For the text-containing cell, return its midpoint in [X, Y] coordinate format. 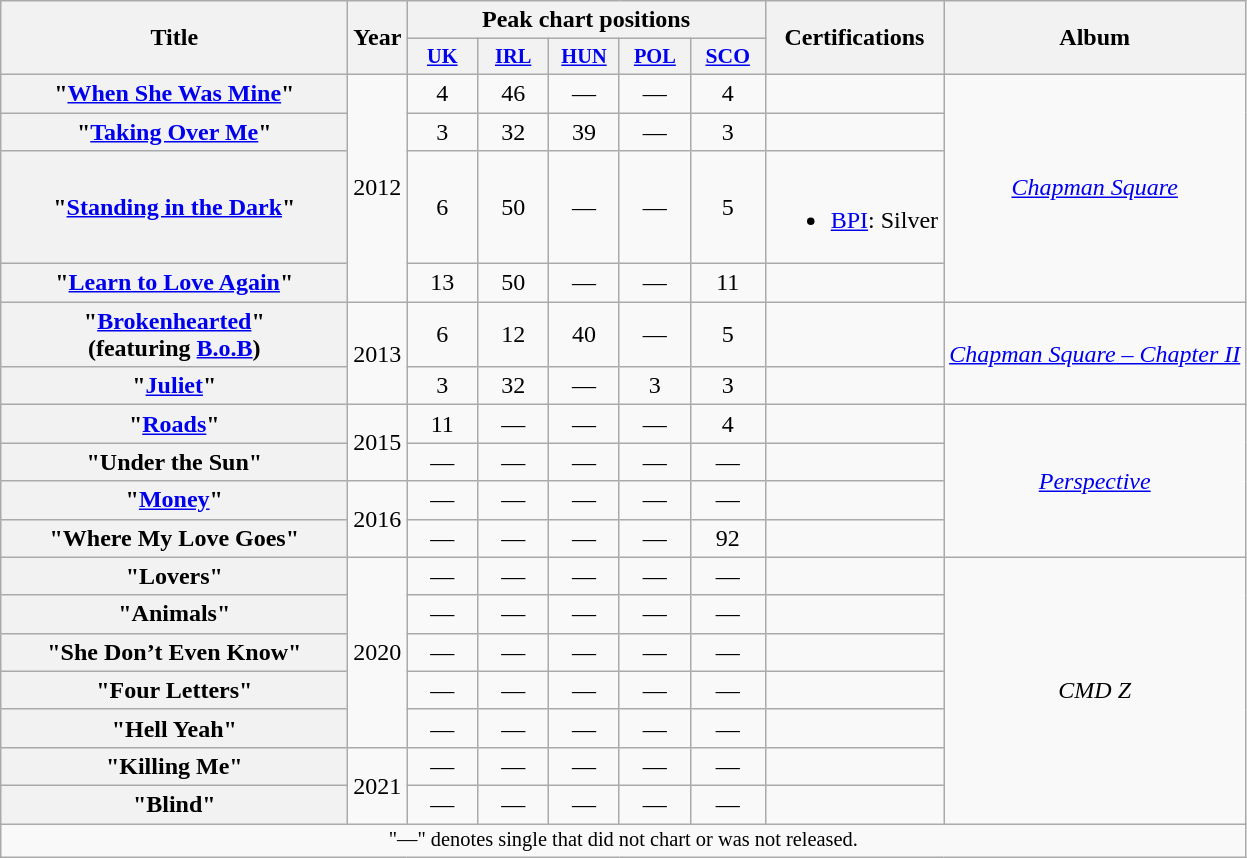
2012 [378, 188]
CMD Z [1095, 690]
"Where My Love Goes" [174, 538]
13 [442, 283]
"She Don’t Even Know" [174, 652]
"Hell Yeah" [174, 728]
12 [514, 334]
"—" denotes single that did not chart or was not released. [624, 841]
Chapman Square – Chapter II [1095, 354]
Chapman Square [1095, 188]
Album [1095, 38]
"Four Letters" [174, 690]
"Under the Sun" [174, 462]
POL [654, 57]
"When She Was Mine" [174, 93]
2013 [378, 354]
Peak chart positions [586, 20]
"Money" [174, 500]
"Killing Me" [174, 766]
2016 [378, 519]
"Blind" [174, 804]
Title [174, 38]
SCO [728, 57]
BPI: Silver [854, 208]
UK [442, 57]
2021 [378, 785]
"Taking Over Me" [174, 131]
IRL [514, 57]
2020 [378, 652]
Year [378, 38]
"Animals" [174, 614]
39 [584, 131]
"Brokenhearted"(featuring B.o.B) [174, 334]
Certifications [854, 38]
"Roads" [174, 424]
Perspective [1095, 481]
"Lovers" [174, 576]
"Standing in the Dark" [174, 208]
40 [584, 334]
92 [728, 538]
46 [514, 93]
2015 [378, 443]
"Learn to Love Again" [174, 283]
"Juliet" [174, 386]
HUN [584, 57]
